Identify which cell holds the provided text, then report its [x, y] central coordinate. 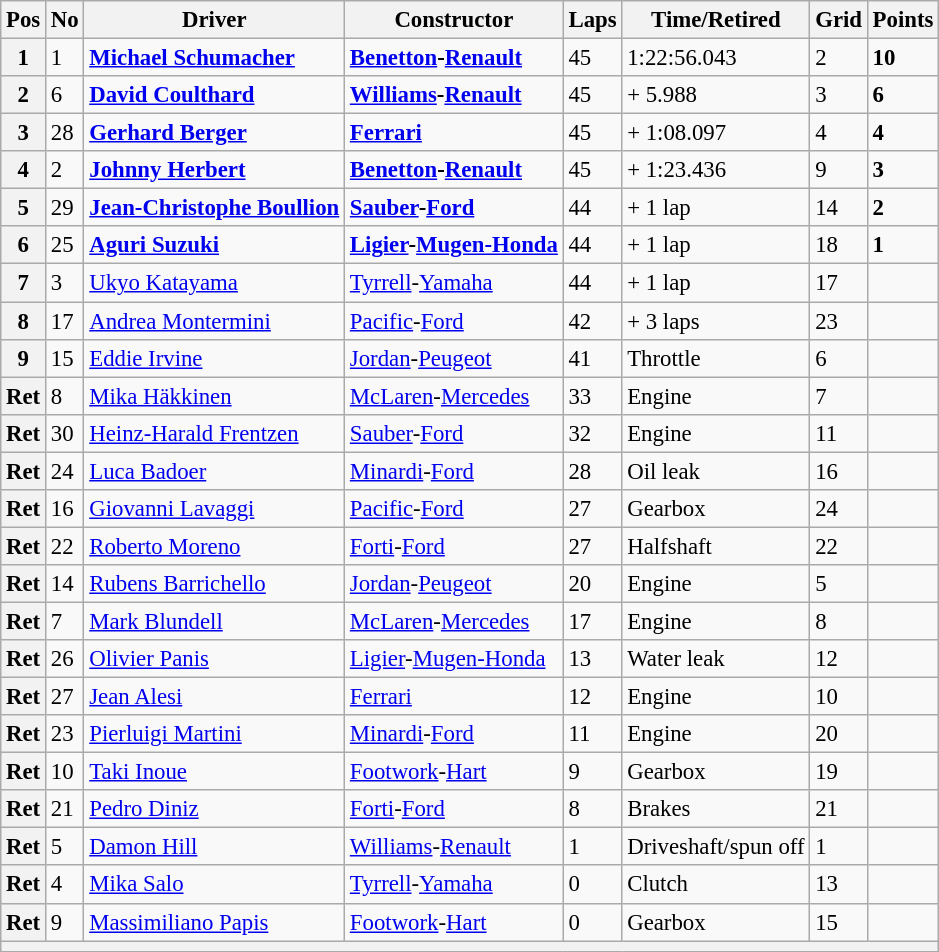
Heinz-Harald Frentzen [214, 433]
Luca Badoer [214, 471]
Oil leak [716, 471]
32 [592, 433]
Driver [214, 20]
Clutch [716, 885]
Olivier Panis [214, 659]
29 [65, 208]
Giovanni Lavaggi [214, 509]
+ 1:23.436 [716, 170]
Massimiliano Papis [214, 922]
Gerhard Berger [214, 133]
Jean Alesi [214, 697]
Laps [592, 20]
33 [592, 396]
Taki Inoue [214, 772]
Andrea Montermini [214, 321]
No [65, 20]
Jean-Christophe Boullion [214, 208]
Eddie Irvine [214, 358]
Pierluigi Martini [214, 734]
Johnny Herbert [214, 170]
1:22:56.043 [716, 58]
Halfshaft [716, 546]
Constructor [454, 20]
18 [838, 245]
Points [902, 20]
Mark Blundell [214, 621]
Ukyo Katayama [214, 283]
Mika Häkkinen [214, 396]
26 [65, 659]
David Coulthard [214, 95]
+ 3 laps [716, 321]
Roberto Moreno [214, 546]
Time/Retired [716, 20]
19 [838, 772]
30 [65, 433]
Water leak [716, 659]
+ 1:08.097 [716, 133]
Pos [24, 20]
+ 5.988 [716, 95]
25 [65, 245]
Throttle [716, 358]
Aguri Suzuki [214, 245]
42 [592, 321]
Pedro Diniz [214, 809]
Brakes [716, 809]
Driveshaft/spun off [716, 847]
Rubens Barrichello [214, 584]
Mika Salo [214, 885]
Michael Schumacher [214, 58]
Grid [838, 20]
41 [592, 358]
Damon Hill [214, 847]
